Scan for the cell matching the given text and deliver its [x, y] coordinate at center. 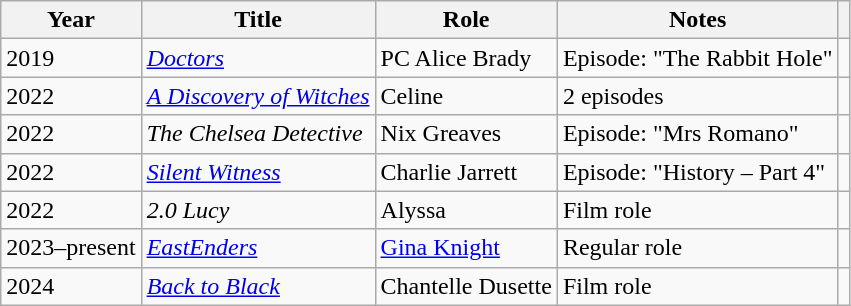
Charlie Jarrett [466, 172]
2023–present [71, 248]
Episode: "The Rabbit Hole" [698, 58]
Notes [698, 20]
Chantelle Dusette [466, 286]
A Discovery of Witches [258, 96]
Role [466, 20]
Back to Black [258, 286]
Title [258, 20]
Doctors [258, 58]
Celine [466, 96]
2.0 Lucy [258, 210]
Nix Greaves [466, 134]
Episode: "History – Part 4" [698, 172]
EastEnders [258, 248]
Regular role [698, 248]
Silent Witness [258, 172]
Alyssa [466, 210]
2024 [71, 286]
Year [71, 20]
The Chelsea Detective [258, 134]
Gina Knight [466, 248]
PC Alice Brady [466, 58]
2019 [71, 58]
2 episodes [698, 96]
Episode: "Mrs Romano" [698, 134]
